Provide the [x, y] coordinate of the cell's center where the given text is located.  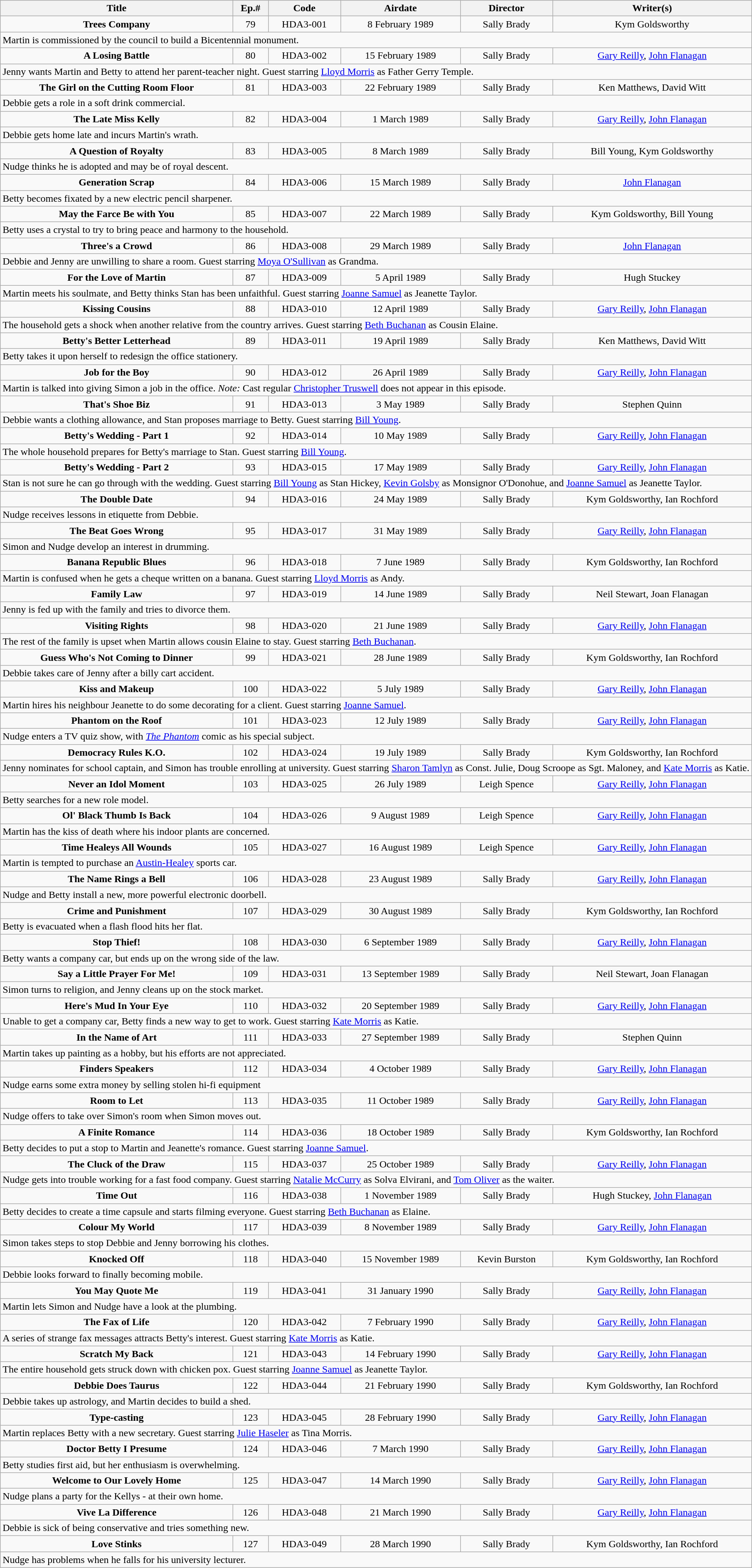
Debbie gets home late and incurs Martin's wrath. [376, 135]
Nudge earns some extra money by selling stolen hi-fi equipment [376, 1085]
Three's a Crowd [116, 246]
HDA3-025 [304, 784]
HDA3-035 [304, 1101]
9 August 1989 [401, 816]
116 [250, 1195]
Hugh Stuckey [652, 277]
HDA3-034 [304, 1069]
A Losing Battle [116, 56]
The Cluck of the Draw [116, 1164]
6 September 1989 [401, 942]
You May Quote Me [116, 1291]
That's Shoe Biz [116, 404]
111 [250, 1037]
18 October 1989 [401, 1132]
HDA3-037 [304, 1164]
125 [250, 1481]
HDA3-020 [304, 626]
81 [250, 87]
HDA3-015 [304, 467]
Phantom on the Roof [116, 721]
31 May 1989 [401, 531]
98 [250, 626]
4 October 1989 [401, 1069]
HDA3-048 [304, 1512]
Debbie gets a role in a soft drink commercial. [376, 103]
Nudge offers to take over Simon's room when Simon moves out. [376, 1116]
124 [250, 1449]
Martin has the kiss of death where his indoor plants are concerned. [376, 831]
113 [250, 1101]
11 October 1989 [401, 1101]
Code [304, 8]
Nudge has problems when he falls for his university lecturer. [376, 1560]
Nudge plans a party for the Kellys - at their own home. [376, 1496]
1 March 1989 [401, 119]
117 [250, 1227]
Type-casting [116, 1417]
90 [250, 372]
Simon takes steps to stop Debbie and Jenny borrowing his clothes. [376, 1243]
Visiting Rights [116, 626]
Say a Little Prayer For Me! [116, 974]
25 October 1989 [401, 1164]
Debbie takes care of Jenny after a billy cart accident. [376, 673]
Martin meets his soulmate, and Betty thinks Stan has been unfaithful. Guest starring Joanne Samuel as Jeanette Taylor. [376, 293]
The Beat Goes Wrong [116, 531]
104 [250, 816]
Betty becomes fixated by a new electric pencil sharpener. [376, 198]
Democracy Rules K.O. [116, 752]
HDA3-006 [304, 182]
103 [250, 784]
95 [250, 531]
Debbie takes up astrology, and Martin decides to build a shed. [376, 1401]
118 [250, 1259]
HDA3-040 [304, 1259]
Nudge receives lessons in etiquette from Debbie. [376, 515]
16 August 1989 [401, 847]
Welcome to Our Lovely Home [116, 1481]
HDA3-002 [304, 56]
Martin is confused when he gets a cheque written on a banana. Guest starring Lloyd Morris as Andy. [376, 578]
A Question of Royalty [116, 151]
22 February 1989 [401, 87]
14 March 1990 [401, 1481]
15 November 1989 [401, 1259]
The household gets a shock when another relative from the country arrives. Guest starring Beth Buchanan as Cousin Elaine. [376, 325]
The rest of the family is upset when Martin allows cousin Elaine to stay. Guest starring Beth Buchanan. [376, 641]
HDA3-049 [304, 1544]
HDA3-032 [304, 1006]
Vive La Difference [116, 1512]
HDA3-033 [304, 1037]
120 [250, 1322]
21 February 1990 [401, 1385]
Time Healeys All Wounds [116, 847]
HDA3-022 [304, 689]
HDA3-017 [304, 531]
12 April 1989 [401, 309]
Bill Young, Kym Goldsworthy [652, 151]
Martin replaces Betty with a new secretary. Guest starring Julie Haseler as Tina Morris. [376, 1433]
106 [250, 879]
HDA3-014 [304, 435]
The Double Date [116, 499]
23 August 1989 [401, 879]
Kym Goldsworthy, Bill Young [652, 214]
Betty takes it upon herself to redesign the office stationery. [376, 356]
Jenny wants Martin and Betty to attend her parent-teacher night. Guest starring Lloyd Morris as Father Gerry Temple. [376, 72]
HDA3-019 [304, 594]
Simon turns to religion, and Jenny cleans up on the stock market. [376, 990]
HDA3-008 [304, 246]
10 May 1989 [401, 435]
Time Out [116, 1195]
Betty studies first aid, but her enthusiasm is overwhelming. [376, 1464]
122 [250, 1385]
Generation Scrap [116, 182]
1 November 1989 [401, 1195]
HDA3-045 [304, 1417]
84 [250, 182]
HDA3-028 [304, 879]
19 April 1989 [401, 341]
Martin is commissioned by the council to build a Bicentennial monument. [376, 40]
Trees Company [116, 24]
Airdate [401, 8]
Betty decides to create a time capsule and starts filming everyone. Guest starring Beth Buchanan as Elaine. [376, 1212]
27 September 1989 [401, 1037]
Betty's Better Letterhead [116, 341]
79 [250, 24]
Debbie and Jenny are unwilling to share a room. Guest starring Moya O'Sullivan as Grandma. [376, 262]
28 June 1989 [401, 657]
15 February 1989 [401, 56]
HDA3-007 [304, 214]
Banana Republic Blues [116, 562]
101 [250, 721]
83 [250, 151]
The Girl on the Cutting Room Floor [116, 87]
Kym Goldsworthy [652, 24]
Debbie wants a clothing allowance, and Stan proposes marriage to Betty. Guest starring Bill Young. [376, 420]
HDA3-042 [304, 1322]
Title [116, 8]
Ep.# [250, 8]
Betty's Wedding - Part 2 [116, 467]
126 [250, 1512]
3 May 1989 [401, 404]
The Fax of Life [116, 1322]
24 May 1989 [401, 499]
HDA3-031 [304, 974]
HDA3-039 [304, 1227]
Doctor Betty I Presume [116, 1449]
Jenny is fed up with the family and tries to divorce them. [376, 610]
26 April 1989 [401, 372]
Debbie looks forward to finally becoming mobile. [376, 1275]
15 March 1989 [401, 182]
13 September 1989 [401, 974]
8 March 1989 [401, 151]
Finders Speakers [116, 1069]
HDA3-021 [304, 657]
100 [250, 689]
108 [250, 942]
93 [250, 467]
Stop Thief! [116, 942]
Colour My World [116, 1227]
110 [250, 1006]
HDA3-047 [304, 1481]
85 [250, 214]
Here's Mud In Your Eye [116, 1006]
115 [250, 1164]
HDA3-043 [304, 1354]
19 July 1989 [401, 752]
HDA3-013 [304, 404]
96 [250, 562]
Martin is tempted to purchase an Austin-Healey sports car. [376, 863]
HDA3-016 [304, 499]
Martin is talked into giving Simon a job in the office. Note: Cast regular Christopher Truswell does not appear in this episode. [376, 388]
Hugh Stuckey, John Flanagan [652, 1195]
21 June 1989 [401, 626]
Crime and Punishment [116, 910]
Martin hires his neighbour Jeanette to do some decorating for a client. Guest starring Joanne Samuel. [376, 705]
17 May 1989 [401, 467]
For the Love of Martin [116, 277]
HDA3-010 [304, 309]
Betty's Wedding - Part 1 [116, 435]
123 [250, 1417]
8 February 1989 [401, 24]
The Name Rings a Bell [116, 879]
28 February 1990 [401, 1417]
HDA3-001 [304, 24]
121 [250, 1354]
14 February 1990 [401, 1354]
92 [250, 435]
Love Stinks [116, 1544]
14 June 1989 [401, 594]
97 [250, 594]
82 [250, 119]
Family Law [116, 594]
8 November 1989 [401, 1227]
21 March 1990 [401, 1512]
Betty decides to put a stop to Martin and Jeanette's romance. Guest starring Joanne Samuel. [376, 1148]
88 [250, 309]
Ol' Black Thumb Is Back [116, 816]
HDA3-036 [304, 1132]
Debbie is sick of being conservative and tries something new. [376, 1528]
HDA3-023 [304, 721]
Unable to get a company car, Betty finds a new way to get to work. Guest starring Kate Morris as Katie. [376, 1021]
7 March 1990 [401, 1449]
HDA3-046 [304, 1449]
28 March 1990 [401, 1544]
91 [250, 404]
Nudge thinks he is adopted and may be of royal descent. [376, 166]
86 [250, 246]
22 March 1989 [401, 214]
Kissing Cousins [116, 309]
114 [250, 1132]
7 June 1989 [401, 562]
Knocked Off [116, 1259]
Debbie Does Taurus [116, 1385]
HDA3-024 [304, 752]
Simon and Nudge develop an interest in drumming. [376, 547]
HDA3-018 [304, 562]
Never an Idol Moment [116, 784]
In the Name of Art [116, 1037]
A Finite Romance [116, 1132]
89 [250, 341]
HDA3-026 [304, 816]
HDA3-041 [304, 1291]
Scratch My Back [116, 1354]
Writer(s) [652, 8]
119 [250, 1291]
The Late Miss Kelly [116, 119]
Job for the Boy [116, 372]
102 [250, 752]
Nudge enters a TV quiz show, with The Phantom comic as his special subject. [376, 737]
5 July 1989 [401, 689]
20 September 1989 [401, 1006]
HDA3-030 [304, 942]
HDA3-012 [304, 372]
7 February 1990 [401, 1322]
5 April 1989 [401, 277]
Betty searches for a new role model. [376, 800]
30 August 1989 [401, 910]
HDA3-027 [304, 847]
109 [250, 974]
Guess Who's Not Coming to Dinner [116, 657]
99 [250, 657]
A series of strange fax messages attracts Betty's interest. Guest starring Kate Morris as Katie. [376, 1338]
Martin lets Simon and Nudge have a look at the plumbing. [376, 1306]
May the Farce Be with You [116, 214]
HDA3-011 [304, 341]
HDA3-009 [304, 277]
94 [250, 499]
Kevin Burston [507, 1259]
31 January 1990 [401, 1291]
Director [507, 8]
12 July 1989 [401, 721]
127 [250, 1544]
HDA3-004 [304, 119]
Nudge and Betty install a new, more powerful electronic doorbell. [376, 895]
HDA3-044 [304, 1385]
Kiss and Makeup [116, 689]
Room to Let [116, 1101]
HDA3-038 [304, 1195]
Betty uses a crystal to try to bring peace and harmony to the household. [376, 230]
HDA3-029 [304, 910]
26 July 1989 [401, 784]
The whole household prepares for Betty's marriage to Stan. Guest starring Bill Young. [376, 451]
107 [250, 910]
HDA3-005 [304, 151]
HDA3-003 [304, 87]
87 [250, 277]
Betty is evacuated when a flash flood hits her flat. [376, 926]
The entire household gets struck down with chicken pox. Guest starring Joanne Samuel as Jeanette Taylor. [376, 1370]
Betty wants a company car, but ends up on the wrong side of the law. [376, 958]
112 [250, 1069]
Nudge gets into trouble working for a fast food company. Guest starring Natalie McCurry as Solva Elvirani, and Tom Oliver as the waiter. [376, 1180]
Martin takes up painting as a hobby, but his efforts are not appreciated. [376, 1053]
80 [250, 56]
29 March 1989 [401, 246]
105 [250, 847]
